Locate the cell with the specified text and output its [x, y] center coordinate. 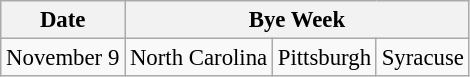
Pittsburgh [324, 58]
Date [63, 20]
Syracuse [422, 58]
November 9 [63, 58]
North Carolina [199, 58]
Bye Week [298, 20]
